Determine the [x, y] coordinate at the center of the cell enclosing the given text.  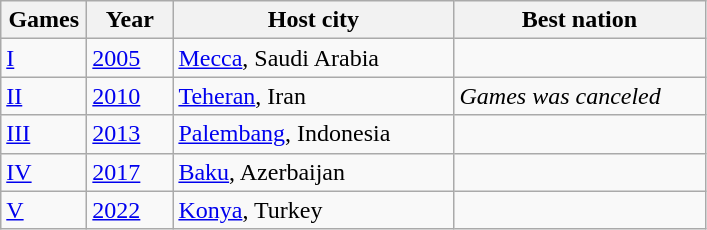
2005 [130, 58]
Mecca, Saudi Arabia [314, 58]
Konya, Turkey [314, 210]
V [44, 210]
Palembang, Indonesia [314, 134]
Year [130, 20]
Games was canceled [580, 96]
Teheran, Iran [314, 96]
2013 [130, 134]
I [44, 58]
Best nation [580, 20]
III [44, 134]
Games [44, 20]
IV [44, 172]
Baku, Azerbaijan [314, 172]
2010 [130, 96]
2017 [130, 172]
2022 [130, 210]
II [44, 96]
Host city [314, 20]
